From the cell containing the given text, extract its center point as (X, Y) coordinate. 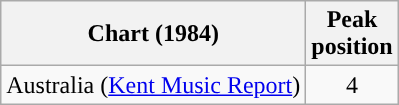
4 (352, 85)
Peakposition (352, 34)
Australia (Kent Music Report) (154, 85)
Chart (1984) (154, 34)
